Detect which cell encompasses the target text, then output its (X, Y) center coordinate. 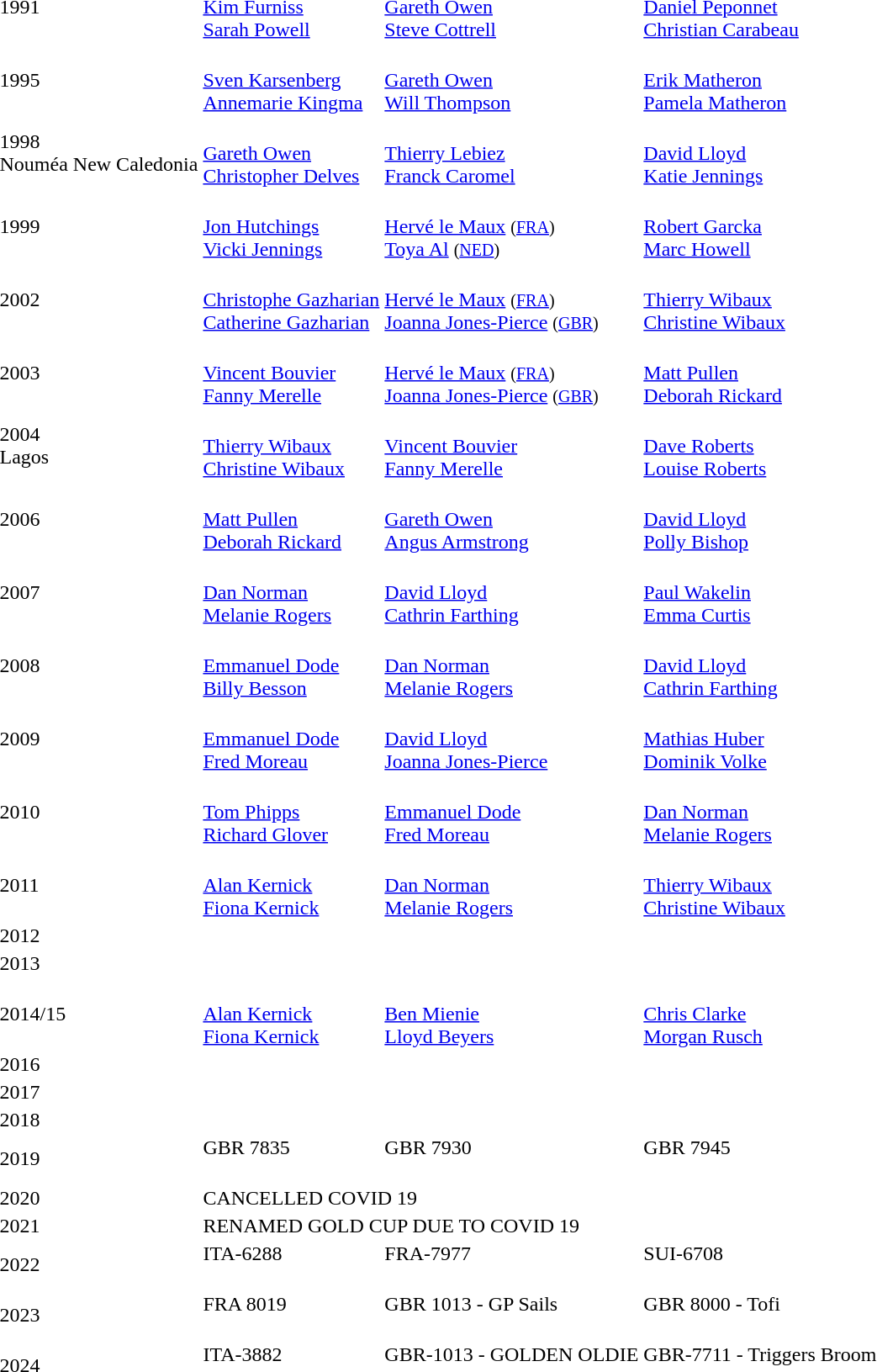
GBR 7930 (511, 1159)
Matt PullenDeborah Rickard (291, 519)
Jon HutchingsVicki Jennings (291, 226)
David LloydJoanna Jones-Pierce (511, 739)
Thierry WibauxChristine Wibaux (291, 446)
FRA 8019 (291, 1316)
Gareth OwenAngus Armstrong (511, 519)
Tom PhippsRichard Glover (291, 812)
GBR 1013 - GP Sails (511, 1316)
David LloydCathrin Farthing (511, 592)
Ben MienieLloyd Beyers (511, 1014)
GBR 7835 (291, 1159)
Gareth OwenChristopher Delves (291, 153)
Christophe GazharianCatherine Gazharian (291, 299)
Gareth OwenWill Thompson (511, 80)
Emmanuel DodeBilly Besson (291, 665)
FRA-7977 (511, 1265)
Thierry LebiezFranck Caromel (511, 153)
Sven KarsenbergAnnemarie Kingma (291, 80)
Hervé le Maux (FRA)Toya Al (NED) (511, 226)
ITA-6288 (291, 1265)
